Locate the cell with the specified text and output its [X, Y] center coordinate. 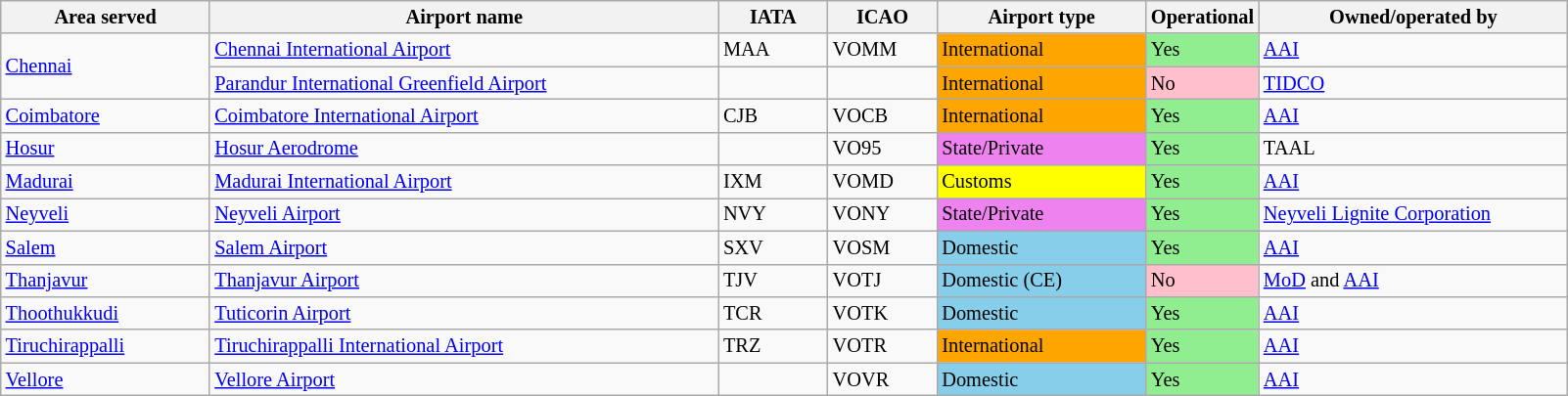
Area served [106, 17]
Thoothukkudi [106, 313]
MoD and AAI [1413, 281]
TCR [773, 313]
IATA [773, 17]
Airport type [1041, 17]
IXM [773, 182]
Coimbatore [106, 115]
Airport name [464, 17]
VOTR [883, 346]
Parandur International Greenfield Airport [464, 83]
Salem Airport [464, 247]
Owned/operated by [1413, 17]
Chennai [106, 66]
ICAO [883, 17]
Chennai International Airport [464, 50]
Neyveli Lignite Corporation [1413, 214]
Thanjavur Airport [464, 281]
VO95 [883, 149]
Operational [1202, 17]
Salem [106, 247]
NVY [773, 214]
TJV [773, 281]
Domestic (CE) [1041, 281]
Hosur [106, 149]
VOTK [883, 313]
VOMM [883, 50]
VONY [883, 214]
Vellore Airport [464, 379]
MAA [773, 50]
Coimbatore International Airport [464, 115]
Thanjavur [106, 281]
CJB [773, 115]
Customs [1041, 182]
VOMD [883, 182]
Neyveli [106, 214]
Hosur Aerodrome [464, 149]
TIDCO [1413, 83]
Tiruchirappalli [106, 346]
SXV [773, 247]
Madurai [106, 182]
VOTJ [883, 281]
Madurai International Airport [464, 182]
VOCB [883, 115]
TAAL [1413, 149]
VOVR [883, 379]
Tuticorin Airport [464, 313]
Tiruchirappalli International Airport [464, 346]
Neyveli Airport [464, 214]
VOSM [883, 247]
TRZ [773, 346]
Vellore [106, 379]
